Pinpoint the cell where the given text exists, returning its [X, Y] midpoint coordinate. 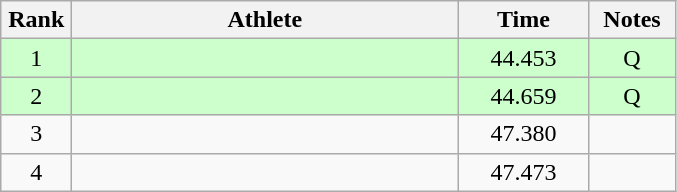
47.380 [524, 134]
44.659 [524, 96]
3 [36, 134]
2 [36, 96]
44.453 [524, 58]
Athlete [265, 20]
47.473 [524, 172]
4 [36, 172]
Time [524, 20]
1 [36, 58]
Rank [36, 20]
Notes [632, 20]
